Detect which cell encompasses the target text, then output its (X, Y) center coordinate. 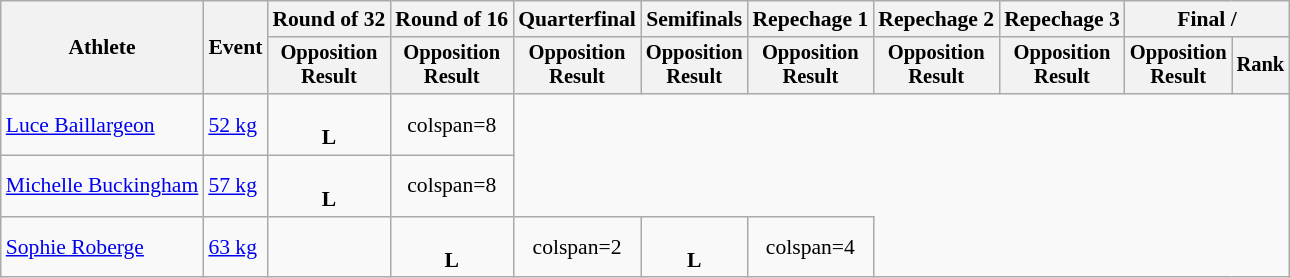
Luce Baillargeon (102, 124)
Michelle Buckingham (102, 186)
Semifinals (694, 19)
Repechage 2 (936, 19)
Sophie Roberge (102, 248)
Round of 32 (328, 19)
Quarterfinal (577, 19)
Rank (1261, 66)
52 kg (235, 124)
57 kg (235, 186)
Final / (1207, 19)
Repechage 3 (1062, 19)
Athlete (102, 48)
Event (235, 48)
Round of 16 (452, 19)
colspan=4 (810, 248)
colspan=2 (577, 248)
Repechage 1 (810, 19)
63 kg (235, 248)
